Provide the (X, Y) coordinate of the cell's center where the given text is located.  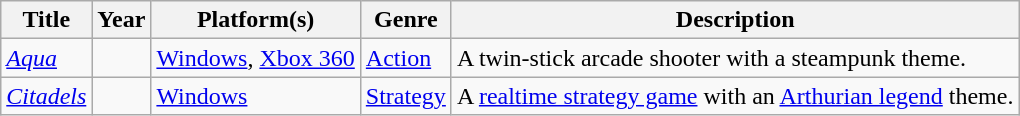
Description (735, 20)
Strategy (406, 96)
A twin-stick arcade shooter with a steampunk theme. (735, 58)
Genre (406, 20)
Aqua (46, 58)
A realtime strategy game with an Arthurian legend theme. (735, 96)
Windows, Xbox 360 (256, 58)
Windows (256, 96)
Action (406, 58)
Year (122, 20)
Citadels (46, 96)
Platform(s) (256, 20)
Title (46, 20)
